Provide the (x, y) coordinate of the cell's center where the given text is located.  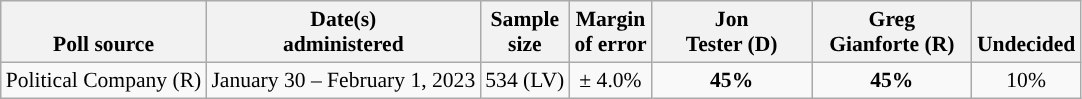
Samplesize (524, 32)
10% (1026, 80)
Date(s)administered (343, 32)
Political Company (R) (104, 80)
Undecided (1026, 32)
JonTester (D) (732, 32)
GregGianforte (R) (892, 32)
534 (LV) (524, 80)
Marginof error (610, 32)
Poll source (104, 32)
± 4.0% (610, 80)
January 30 – February 1, 2023 (343, 80)
